Determine the [x, y] coordinate at the center of the cell enclosing the given text.  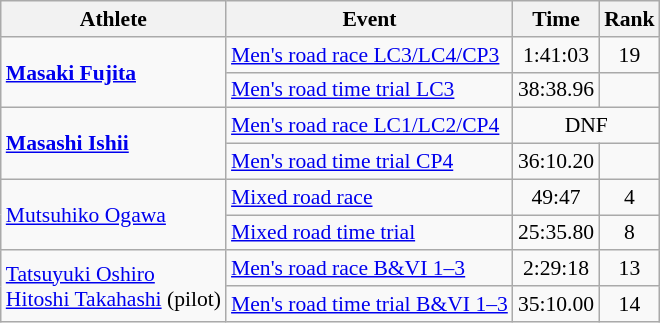
13 [630, 269]
Mutsuhiko Ogawa [114, 214]
Tatsuyuki Oshiro Hitoshi Takahashi (pilot) [114, 286]
Men's road race B&VI 1–3 [370, 269]
Mixed road time trial [370, 233]
Rank [630, 19]
Men's road time trial CP4 [370, 162]
Masaki Fujita [114, 72]
DNF [586, 126]
Men's road race LC3/LC4/CP3 [370, 55]
8 [630, 233]
49:47 [556, 197]
1:41:03 [556, 55]
2:29:18 [556, 269]
14 [630, 304]
38:38.96 [556, 90]
Men's road time trial B&VI 1–3 [370, 304]
Time [556, 19]
4 [630, 197]
36:10.20 [556, 162]
25:35.80 [556, 233]
Athlete [114, 19]
Event [370, 19]
Men's road race LC1/LC2/CP4 [370, 126]
Mixed road race [370, 197]
35:10.00 [556, 304]
Men's road time trial LC3 [370, 90]
Masashi Ishii [114, 144]
19 [630, 55]
